Determine the [x, y] coordinate at the center of the cell enclosing the given text.  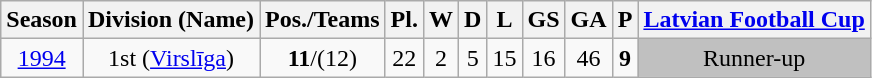
11/(12) [323, 58]
Pl. [404, 20]
2 [440, 58]
15 [504, 58]
9 [625, 58]
5 [473, 58]
Runner-up [754, 58]
W [440, 20]
1st (Virslīga) [170, 58]
L [504, 20]
P [625, 20]
Pos./Teams [323, 20]
GA [588, 20]
46 [588, 58]
22 [404, 58]
1994 [42, 58]
16 [544, 58]
Season [42, 20]
Division (Name) [170, 20]
D [473, 20]
Latvian Football Cup [754, 20]
GS [544, 20]
